Identify which cell holds the provided text, then report its (X, Y) central coordinate. 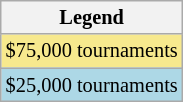
$25,000 tournaments (92, 85)
$75,000 tournaments (92, 51)
Legend (92, 17)
